Return the (X, Y) coordinate for the center point of the cell that contains the specified text.  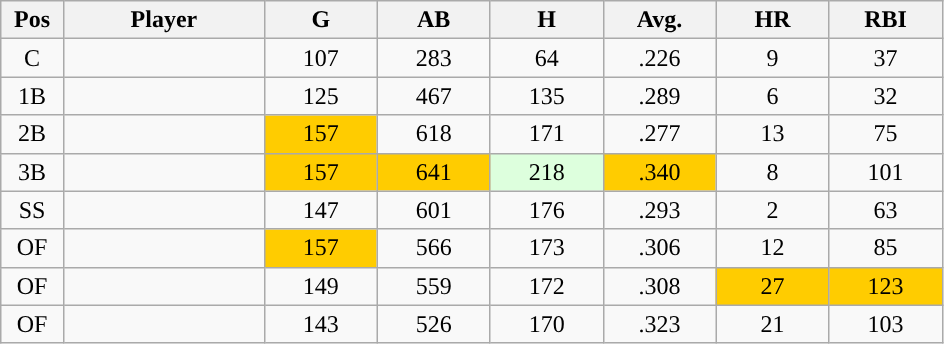
170 (546, 324)
SS (32, 210)
G (320, 20)
559 (434, 286)
101 (886, 172)
Pos (32, 20)
C (32, 58)
172 (546, 286)
63 (886, 210)
.323 (660, 324)
85 (886, 248)
6 (772, 96)
2B (32, 134)
64 (546, 58)
13 (772, 134)
AB (434, 20)
.340 (660, 172)
618 (434, 134)
.226 (660, 58)
2 (772, 210)
149 (320, 286)
125 (320, 96)
147 (320, 210)
123 (886, 286)
.308 (660, 286)
135 (546, 96)
75 (886, 134)
HR (772, 20)
566 (434, 248)
.306 (660, 248)
641 (434, 172)
176 (546, 210)
601 (434, 210)
12 (772, 248)
173 (546, 248)
218 (546, 172)
32 (886, 96)
103 (886, 324)
3B (32, 172)
21 (772, 324)
.293 (660, 210)
467 (434, 96)
H (546, 20)
526 (434, 324)
8 (772, 172)
283 (434, 58)
171 (546, 134)
Avg. (660, 20)
Player (164, 20)
37 (886, 58)
107 (320, 58)
.277 (660, 134)
.289 (660, 96)
1B (32, 96)
143 (320, 324)
27 (772, 286)
RBI (886, 20)
9 (772, 58)
